Detect which cell encompasses the target text, then output its (X, Y) center coordinate. 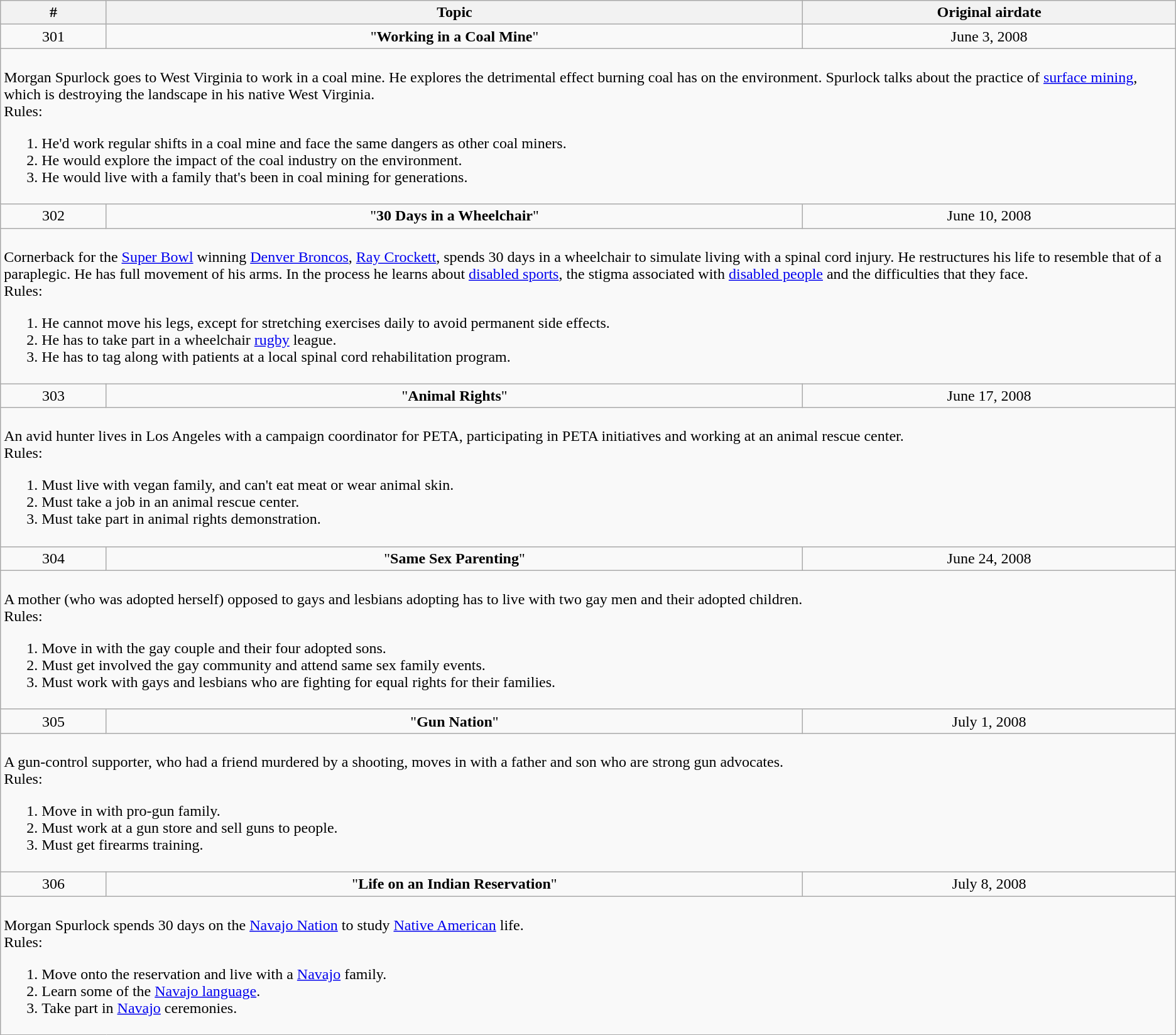
301 (53, 36)
"Animal Rights" (455, 396)
"30 Days in a Wheelchair" (455, 216)
June 10, 2008 (989, 216)
"Gun Nation" (455, 721)
July 8, 2008 (989, 884)
June 17, 2008 (989, 396)
July 1, 2008 (989, 721)
Topic (455, 13)
"Working in a Coal Mine" (455, 36)
June 24, 2008 (989, 558)
June 3, 2008 (989, 36)
# (53, 13)
305 (53, 721)
Original airdate (989, 13)
304 (53, 558)
303 (53, 396)
306 (53, 884)
"Same Sex Parenting" (455, 558)
302 (53, 216)
"Life on an Indian Reservation" (455, 884)
